Pinpoint the cell where the given text exists, returning its [x, y] midpoint coordinate. 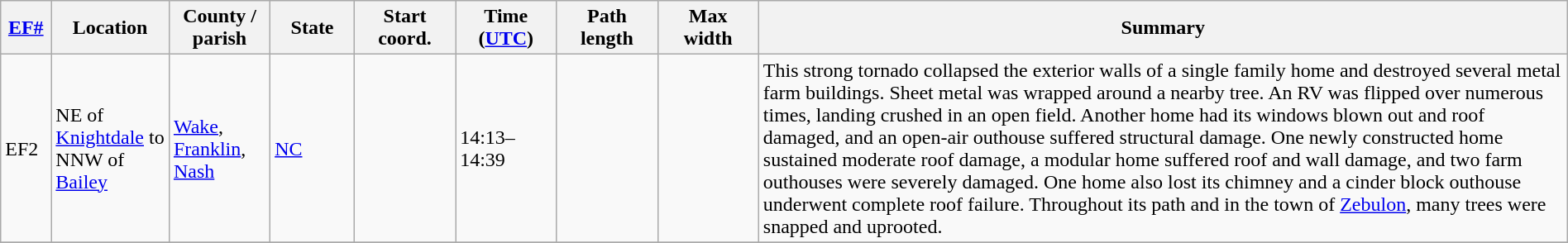
Time (UTC) [506, 28]
Wake, Franklin, Nash [219, 149]
Location [111, 28]
County / parish [219, 28]
EF2 [26, 149]
14:13–14:39 [506, 149]
Max width [708, 28]
NC [313, 149]
Summary [1163, 28]
State [313, 28]
Path length [607, 28]
EF# [26, 28]
Start coord. [404, 28]
NE of Knightdale to NNW of Bailey [111, 149]
